Return the (x, y) coordinate for the center point of the cell that contains the specified text.  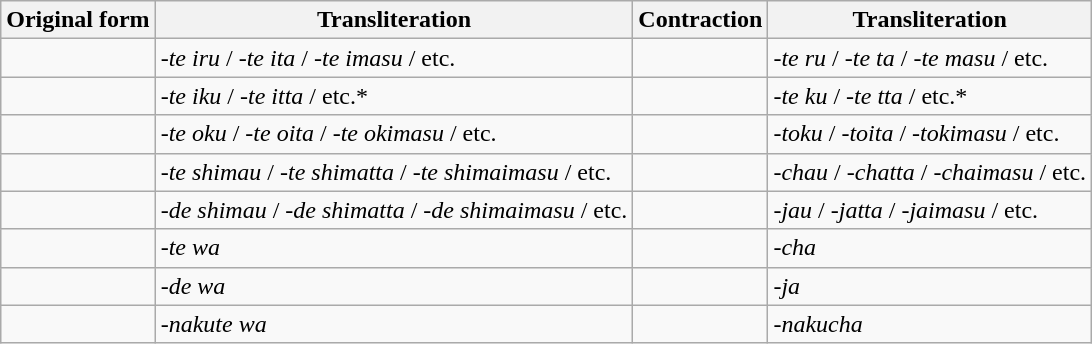
-jau / -jatta / -jaimasu / etc. (930, 210)
-chau / -chatta / -chaimasu / etc. (930, 172)
-ja (930, 286)
-de shimau / -de shimatta / -de shimaimasu / etc. (394, 210)
-te ku / -te tta / etc.* (930, 96)
-te iku / -te itta / etc.* (394, 96)
-te shimau / -te shimatta / -te shimaimasu / etc. (394, 172)
-cha (930, 248)
-te ru / -te ta / -te masu / etc. (930, 58)
-nakucha (930, 324)
-nakute wa (394, 324)
-te wa (394, 248)
-te iru / -te ita / -te imasu / etc. (394, 58)
Contraction (700, 20)
-te oku / -te oita / -te okimasu / etc. (394, 134)
-toku / -toita / -tokimasu / etc. (930, 134)
Original form (78, 20)
-de wa (394, 286)
